Return the (X, Y) coordinate for the center point of the cell that contains the specified text.  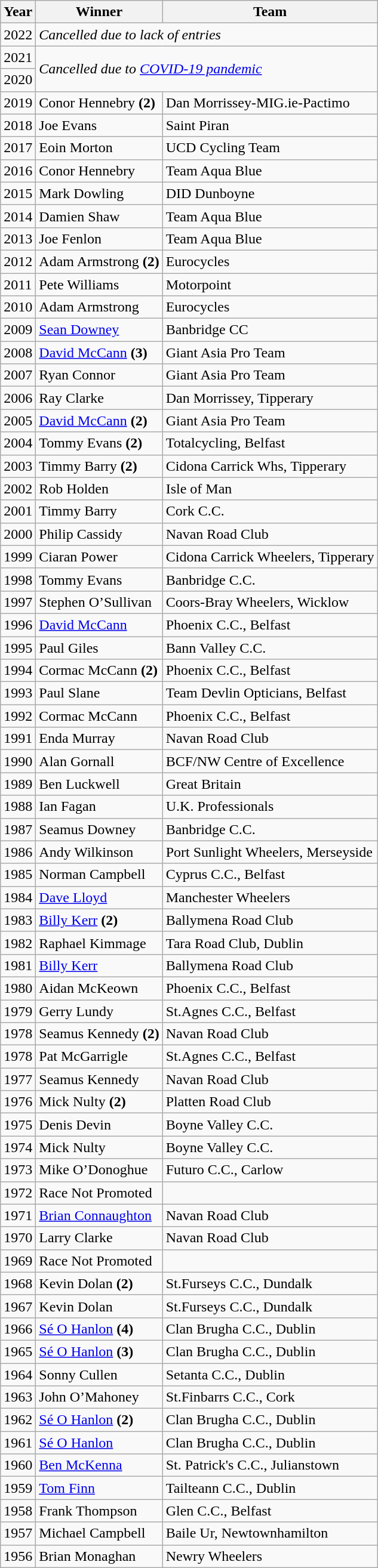
Andy Wilkinson (99, 852)
Timmy Barry (2) (99, 466)
Ian Fagan (99, 807)
BCF/NW Centre of Excellence (270, 761)
St.Finbarrs C.C., Cork (270, 1397)
2010 (18, 307)
2021 (18, 57)
Totalcycling, Belfast (270, 443)
1959 (18, 1488)
1999 (18, 557)
Seamus Kennedy (2) (99, 1034)
Brian Monaghan (99, 1556)
Cormac McCann (2) (99, 671)
Sé O Hanlon (3) (99, 1351)
Sé O Hanlon (99, 1443)
Dave Lloyd (99, 897)
Ben McKenna (99, 1465)
Paul Slane (99, 693)
Joe Fenlon (99, 239)
Mick Nulty (2) (99, 1102)
1966 (18, 1329)
Brian Connaughton (99, 1215)
Sonny Cullen (99, 1374)
Aidan McKeown (99, 988)
1958 (18, 1511)
2015 (18, 193)
Damien Shaw (99, 216)
1970 (18, 1238)
Port Sunlight Wheelers, Merseyside (270, 852)
Gerry Lundy (99, 1011)
1975 (18, 1125)
Isle of Man (270, 489)
2014 (18, 216)
1963 (18, 1397)
Frank Thompson (99, 1511)
1980 (18, 988)
1972 (18, 1193)
1996 (18, 625)
Seamus Downey (99, 829)
Stephen O’Sullivan (99, 602)
2007 (18, 375)
Ciaran Power (99, 557)
1998 (18, 579)
Mike O’Donoghue (99, 1170)
2016 (18, 171)
1956 (18, 1556)
2000 (18, 534)
2008 (18, 353)
1964 (18, 1374)
1983 (18, 920)
Platten Road Club (270, 1102)
2002 (18, 489)
1981 (18, 965)
Saint Piran (270, 125)
1993 (18, 693)
Philip Cassidy (99, 534)
1974 (18, 1147)
Dan Morrissey-MIG.ie-Pactimo (270, 103)
Mark Dowling (99, 193)
Futuro C.C., Carlow (270, 1170)
Great Britain (270, 784)
Alan Gornall (99, 761)
Pat McGarrigle (99, 1057)
1997 (18, 602)
Adam Armstrong (2) (99, 261)
Motorpoint (270, 285)
2022 (18, 35)
John O’Mahoney (99, 1397)
2009 (18, 330)
1990 (18, 761)
1968 (18, 1283)
Kevin Dolan (2) (99, 1283)
1960 (18, 1465)
Manchester Wheelers (270, 897)
Kevin Dolan (99, 1306)
1971 (18, 1215)
Rob Holden (99, 489)
Year (18, 12)
Larry Clarke (99, 1238)
U.K. Professionals (270, 807)
Sé O Hanlon (2) (99, 1420)
Team Devlin Opticians, Belfast (270, 693)
1992 (18, 716)
1962 (18, 1420)
Cancelled due to COVID-19 pandemic (207, 69)
1961 (18, 1443)
1995 (18, 647)
Conor Hennebry (2) (99, 103)
Joe Evans (99, 125)
Ben Luckwell (99, 784)
Paul Giles (99, 647)
Glen C.C., Belfast (270, 1511)
2003 (18, 466)
Michael Campbell (99, 1533)
2005 (18, 421)
2017 (18, 148)
Cork C.C. (270, 511)
1957 (18, 1533)
Conor Hennebry (99, 171)
Tommy Evans (99, 579)
1986 (18, 852)
Cancelled due to lack of entries (207, 35)
Cyprus C.C., Belfast (270, 875)
2020 (18, 80)
1977 (18, 1079)
Ray Clarke (99, 398)
Eoin Morton (99, 148)
2011 (18, 285)
St. Patrick's C.C., Julianstown (270, 1465)
1991 (18, 739)
David McCann (2) (99, 421)
Ryan Connor (99, 375)
Sé O Hanlon (4) (99, 1329)
1982 (18, 943)
1985 (18, 875)
1984 (18, 897)
Billy Kerr (2) (99, 920)
DID Dunboyne (270, 193)
2001 (18, 511)
Dan Morrissey, Tipperary (270, 398)
Adam Armstrong (99, 307)
Cormac McCann (99, 716)
2004 (18, 443)
Tailteann C.C., Dublin (270, 1488)
1976 (18, 1102)
David McCann (3) (99, 353)
Norman Campbell (99, 875)
Tom Finn (99, 1488)
Winner (99, 12)
1973 (18, 1170)
Tommy Evans (2) (99, 443)
Pete Williams (99, 285)
Timmy Barry (99, 511)
Banbridge CC (270, 330)
Setanta C.C., Dublin (270, 1374)
Newry Wheelers (270, 1556)
Coors-Bray Wheelers, Wicklow (270, 602)
2019 (18, 103)
Raphael Kimmage (99, 943)
2018 (18, 125)
UCD Cycling Team (270, 148)
Billy Kerr (99, 965)
Seamus Kennedy (99, 1079)
1987 (18, 829)
1965 (18, 1351)
Mick Nulty (99, 1147)
David McCann (99, 625)
1988 (18, 807)
1994 (18, 671)
1979 (18, 1011)
Cidona Carrick Whs, Tipperary (270, 466)
Team (270, 12)
2006 (18, 398)
Enda Murray (99, 739)
1967 (18, 1306)
Baile Ur, Newtownhamilton (270, 1533)
1969 (18, 1261)
Cidona Carrick Wheelers, Tipperary (270, 557)
Sean Downey (99, 330)
2012 (18, 261)
Denis Devin (99, 1125)
Bann Valley C.C. (270, 647)
2013 (18, 239)
Tara Road Club, Dublin (270, 943)
1989 (18, 784)
